Return the [X, Y] coordinate for the center point of the cell that contains the specified text.  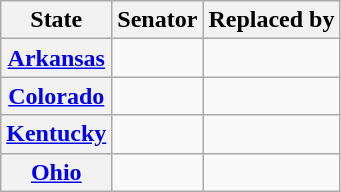
Replaced by [272, 20]
Colorado [56, 96]
Ohio [56, 172]
Senator [158, 20]
Kentucky [56, 134]
State [56, 20]
Arkansas [56, 58]
